Return the [x, y] coordinate for the center point of the cell that contains the specified text.  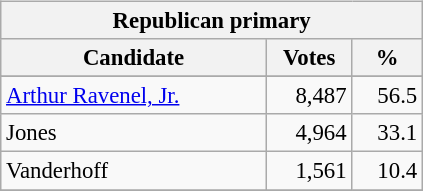
Jones [134, 133]
% [388, 58]
Candidate [134, 58]
10.4 [388, 171]
1,561 [309, 171]
Arthur Ravenel, Jr. [134, 96]
Votes [309, 58]
8,487 [309, 96]
56.5 [388, 96]
Republican primary [212, 21]
33.1 [388, 133]
4,964 [309, 133]
Vanderhoff [134, 171]
